Output the [x, y] coordinate of the center of the cell containing the given text.  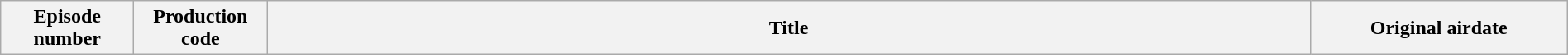
Title [789, 28]
Production code [200, 28]
Original airdate [1439, 28]
Episode number [68, 28]
